Pinpoint the cell where the given text exists, returning its (x, y) midpoint coordinate. 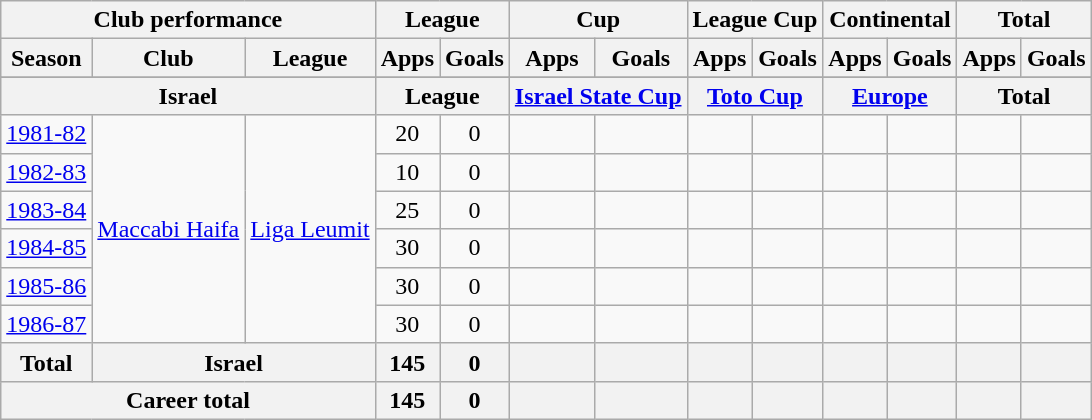
Season (46, 58)
1985-86 (46, 286)
1986-87 (46, 324)
1984-85 (46, 248)
10 (407, 172)
1981-82 (46, 134)
1983-84 (46, 210)
1982-83 (46, 172)
Liga Leumit (310, 229)
Club (168, 58)
Continental (890, 20)
25 (407, 210)
League Cup (755, 20)
Toto Cup (755, 96)
20 (407, 134)
Career total (188, 400)
Europe (890, 96)
Cup (598, 20)
Maccabi Haifa (168, 229)
Club performance (188, 20)
Israel State Cup (598, 96)
